Identify which cell holds the provided text, then report its (X, Y) central coordinate. 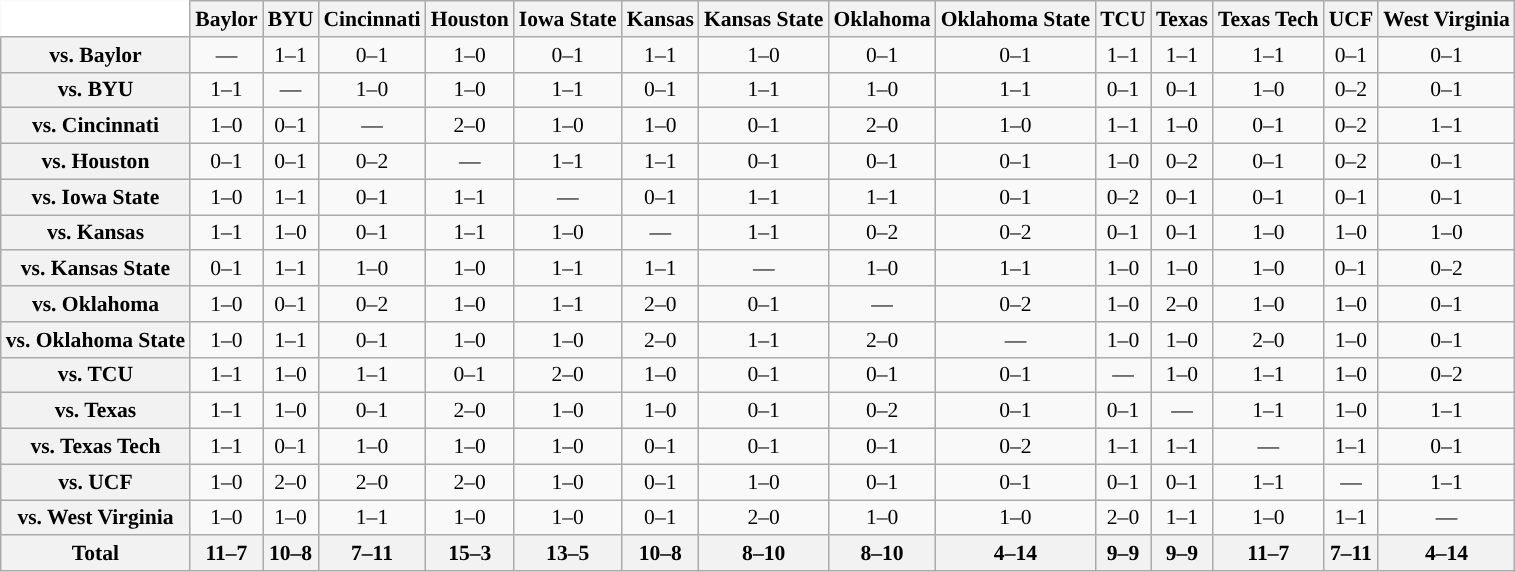
Kansas State (764, 19)
vs. UCF (96, 482)
vs. Iowa State (96, 197)
Texas Tech (1268, 19)
Cincinnati (372, 19)
Kansas (660, 19)
vs. Cincinnati (96, 126)
Oklahoma State (1016, 19)
Iowa State (568, 19)
15–3 (470, 554)
vs. Texas Tech (96, 447)
BYU (291, 19)
vs. Kansas (96, 233)
Texas (1182, 19)
TCU (1123, 19)
vs. BYU (96, 90)
Total (96, 554)
vs. TCU (96, 375)
UCF (1351, 19)
13–5 (568, 554)
vs. Kansas State (96, 269)
vs. Oklahoma (96, 304)
vs. West Virginia (96, 518)
vs. Baylor (96, 55)
West Virginia (1446, 19)
vs. Oklahoma State (96, 340)
Houston (470, 19)
Oklahoma (882, 19)
vs. Texas (96, 411)
vs. Houston (96, 162)
Baylor (226, 19)
